Detect which cell encompasses the target text, then output its (X, Y) center coordinate. 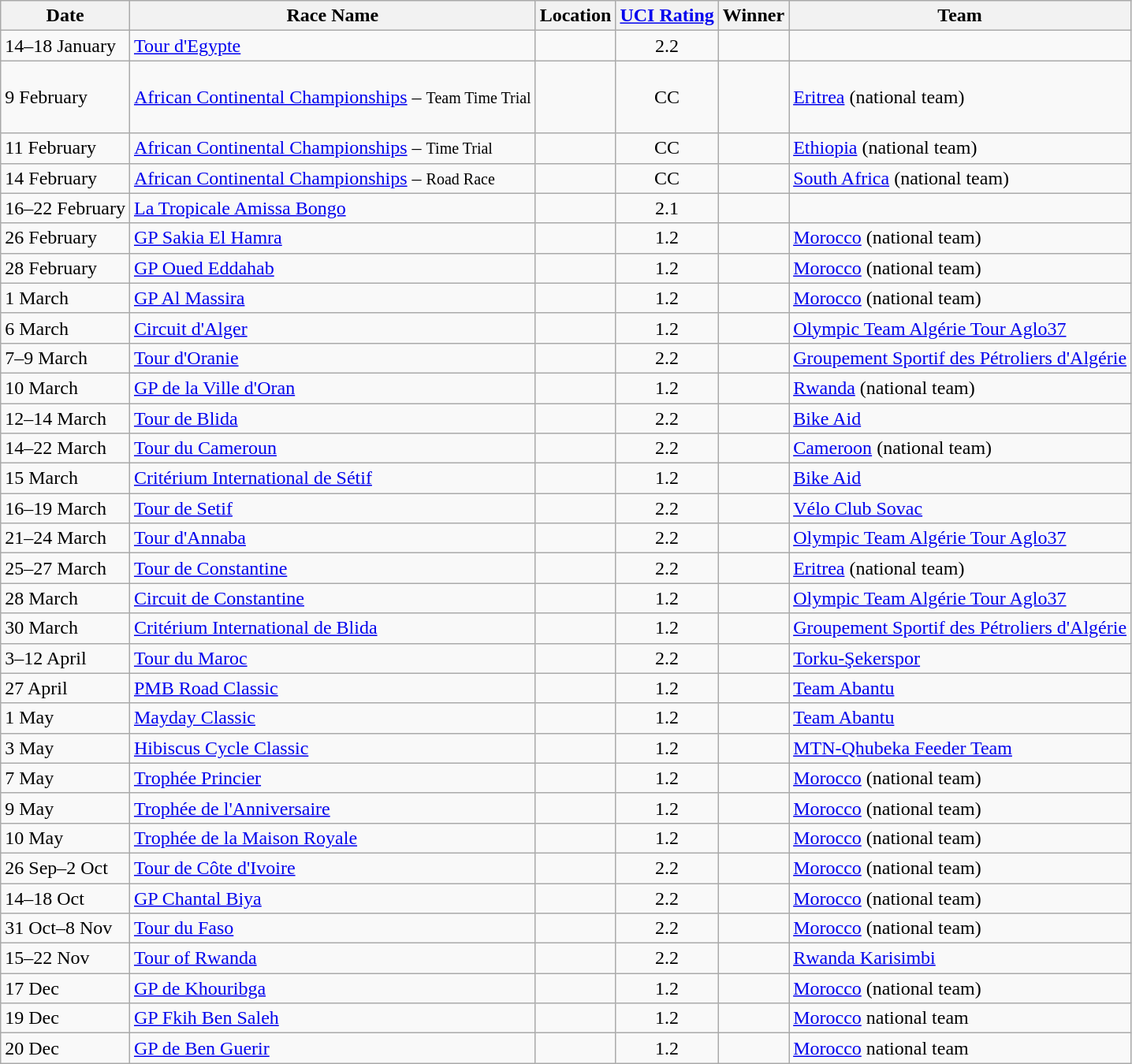
20 Dec (65, 1048)
Rwanda (national team) (960, 388)
Tour du Faso (333, 928)
Tour d'Egypte (333, 46)
14 February (65, 178)
GP Oued Eddahab (333, 268)
11 February (65, 148)
16–22 February (65, 208)
28 February (65, 268)
30 March (65, 628)
14–18 January (65, 46)
Tour de Setif (333, 508)
26 February (65, 238)
Trophée Princier (333, 778)
7 May (65, 778)
21–24 March (65, 538)
UCI Rating (667, 16)
7–9 March (65, 358)
Tour d'Annaba (333, 538)
Circuit de Constantine (333, 598)
15 March (65, 478)
Mayday Classic (333, 718)
Team (960, 16)
Vélo Club Sovac (960, 508)
2.1 (667, 208)
Rwanda Karisimbi (960, 958)
GP Al Massira (333, 298)
GP Sakia El Hamra (333, 238)
9 May (65, 808)
Hibiscus Cycle Classic (333, 748)
14–22 March (65, 448)
Torku-Şekerspor (960, 658)
19 Dec (65, 1018)
Race Name (333, 16)
African Continental Championships – Road Race (333, 178)
Tour d'Oranie (333, 358)
31 Oct–8 Nov (65, 928)
MTN-Qhubeka Feeder Team (960, 748)
GP Fkih Ben Saleh (333, 1018)
La Tropicale Amissa Bongo (333, 208)
GP de Khouribga (333, 988)
GP Chantal Biya (333, 898)
17 Dec (65, 988)
10 May (65, 838)
Tour de Constantine (333, 568)
6 March (65, 328)
1 May (65, 718)
10 March (65, 388)
14–18 Oct (65, 898)
Trophée de la Maison Royale (333, 838)
Tour du Cameroun (333, 448)
3–12 April (65, 658)
Ethiopia (national team) (960, 148)
South Africa (national team) (960, 178)
Critérium International de Sétif (333, 478)
Date (65, 16)
Tour du Maroc (333, 658)
GP de la Ville d'Oran (333, 388)
Tour de Côte d'Ivoire (333, 868)
Circuit d'Alger (333, 328)
25–27 March (65, 568)
African Continental Championships – Time Trial (333, 148)
PMB Road Classic (333, 688)
African Continental Championships – Team Time Trial (333, 97)
Location (575, 16)
3 May (65, 748)
Critérium International de Blida (333, 628)
Tour de Blida (333, 419)
28 March (65, 598)
26 Sep–2 Oct (65, 868)
12–14 March (65, 419)
Tour of Rwanda (333, 958)
16–19 March (65, 508)
Cameroon (national team) (960, 448)
1 March (65, 298)
Trophée de l'Anniversaire (333, 808)
27 April (65, 688)
GP de Ben Guerir (333, 1048)
Winner (754, 16)
15–22 Nov (65, 958)
9 February (65, 97)
